Extract the [X, Y] coordinate from the center of the cell holding the provided text.  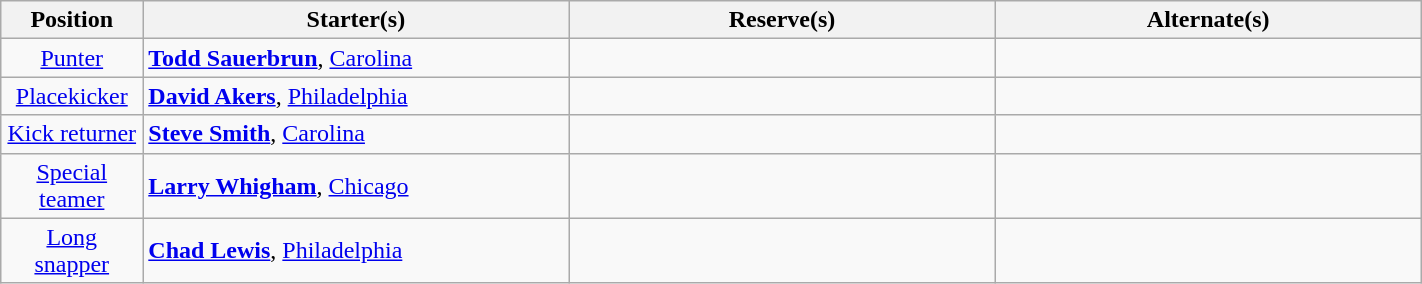
Kick returner [72, 134]
Steve Smith, Carolina [356, 134]
Position [72, 20]
Starter(s) [356, 20]
Chad Lewis, Philadelphia [356, 250]
David Akers, Philadelphia [356, 96]
Alternate(s) [1208, 20]
Punter [72, 58]
Larry Whigham, Chicago [356, 186]
Todd Sauerbrun, Carolina [356, 58]
Placekicker [72, 96]
Special teamer [72, 186]
Long snapper [72, 250]
Reserve(s) [782, 20]
